Pinpoint the cell where the given text exists, returning its (x, y) midpoint coordinate. 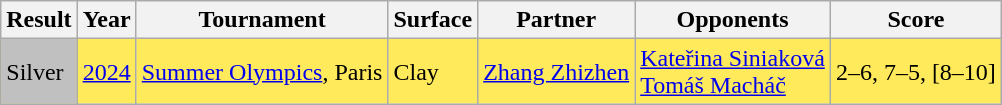
Opponents (733, 20)
2–6, 7–5, [8–10] (916, 72)
Score (916, 20)
Year (106, 20)
Partner (556, 20)
Silver (39, 72)
Clay (433, 72)
2024 (106, 72)
Zhang Zhizhen (556, 72)
Kateřina Siniaková Tomáš Macháč (733, 72)
Surface (433, 20)
Tournament (262, 20)
Result (39, 20)
Summer Olympics, Paris (262, 72)
